Return (x, y) of the center of cell containing provided text 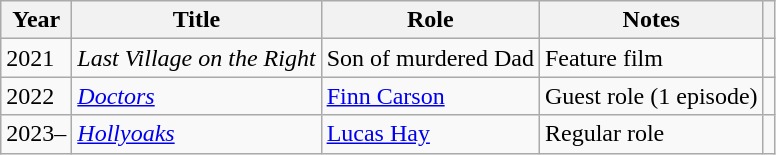
2023– (36, 134)
Regular role (651, 134)
Notes (651, 20)
2022 (36, 96)
Doctors (196, 96)
Role (430, 20)
Last Village on the Right (196, 58)
Son of murdered Dad (430, 58)
Title (196, 20)
Finn Carson (430, 96)
Feature film (651, 58)
Guest role (1 episode) (651, 96)
Hollyoaks (196, 134)
2021 (36, 58)
Year (36, 20)
Lucas Hay (430, 134)
